Pinpoint the cell where the given text exists, returning its (X, Y) midpoint coordinate. 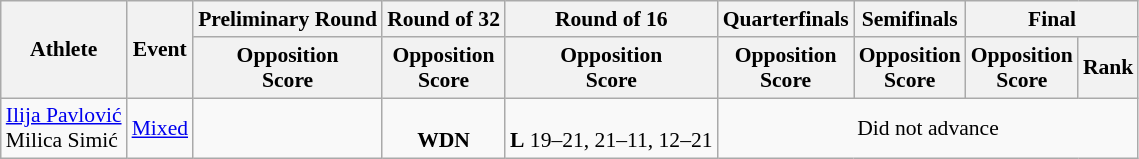
Round of 16 (612, 19)
L 19–21, 21–11, 12–21 (612, 128)
Mixed (160, 128)
Did not advance (928, 128)
Semifinals (910, 19)
Rank (1108, 68)
Round of 32 (444, 19)
Final (1052, 19)
Event (160, 50)
Preliminary Round (288, 19)
Quarterfinals (786, 19)
Ilija Pavlović Milica Simić (64, 128)
Athlete (64, 50)
WDN (444, 128)
